Provide the [X, Y] coordinate of the cell's center where the given text is located.  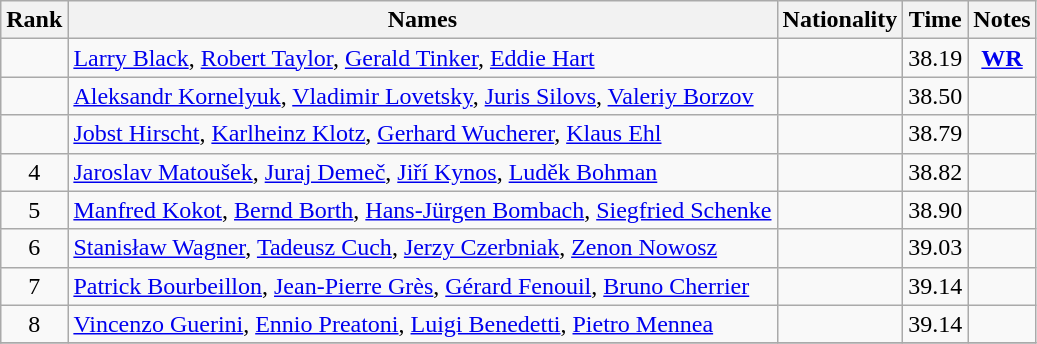
Nationality [840, 20]
4 [34, 172]
38.19 [936, 58]
Vincenzo Guerini, Ennio Preatoni, Luigi Benedetti, Pietro Mennea [422, 324]
6 [34, 248]
39.03 [936, 248]
Jobst Hirscht, Karlheinz Klotz, Gerhard Wucherer, Klaus Ehl [422, 134]
Stanisław Wagner, Tadeusz Cuch, Jerzy Czerbniak, Zenon Nowosz [422, 248]
Patrick Bourbeillon, Jean-Pierre Grès, Gérard Fenouil, Bruno Cherrier [422, 286]
5 [34, 210]
38.79 [936, 134]
Time [936, 20]
WR [1002, 58]
Aleksandr Kornelyuk, Vladimir Lovetsky, Juris Silovs, Valeriy Borzov [422, 96]
Jaroslav Matoušek, Juraj Demeč, Jiří Kynos, Luděk Bohman [422, 172]
Notes [1002, 20]
Manfred Kokot, Bernd Borth, Hans-Jürgen Bombach, Siegfried Schenke [422, 210]
7 [34, 286]
38.82 [936, 172]
Names [422, 20]
Rank [34, 20]
38.90 [936, 210]
38.50 [936, 96]
8 [34, 324]
Larry Black, Robert Taylor, Gerald Tinker, Eddie Hart [422, 58]
